Find where the given text appears and provide that cell's center as (X, Y) coordinate. 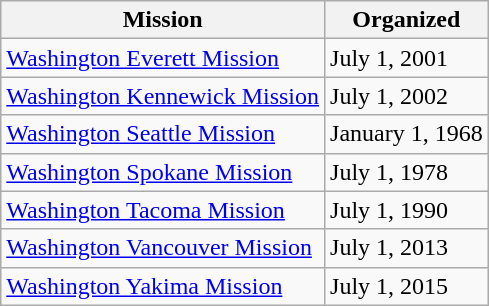
January 1, 1968 (407, 134)
Washington Yakima Mission (163, 286)
July 1, 1990 (407, 210)
Washington Tacoma Mission (163, 210)
Washington Kennewick Mission (163, 96)
Washington Spokane Mission (163, 172)
July 1, 2015 (407, 286)
July 1, 2002 (407, 96)
Washington Everett Mission (163, 58)
July 1, 1978 (407, 172)
Organized (407, 20)
July 1, 2013 (407, 248)
July 1, 2001 (407, 58)
Mission (163, 20)
Washington Vancouver Mission (163, 248)
Washington Seattle Mission (163, 134)
